From the cell containing the given text, extract its center point as [x, y] coordinate. 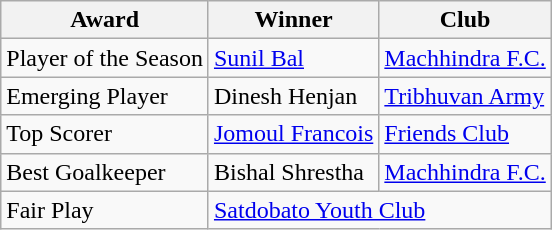
Emerging Player [105, 96]
Satdobato Youth Club [380, 210]
Club [465, 20]
Best Goalkeeper [105, 172]
Top Scorer [105, 134]
Winner [293, 20]
Dinesh Henjan [293, 96]
Jomoul Francois [293, 134]
Fair Play [105, 210]
Friends Club [465, 134]
Sunil Bal [293, 58]
Bishal Shrestha [293, 172]
Award [105, 20]
Tribhuvan Army [465, 96]
Player of the Season [105, 58]
